From the cell containing the given text, extract its center point as (X, Y) coordinate. 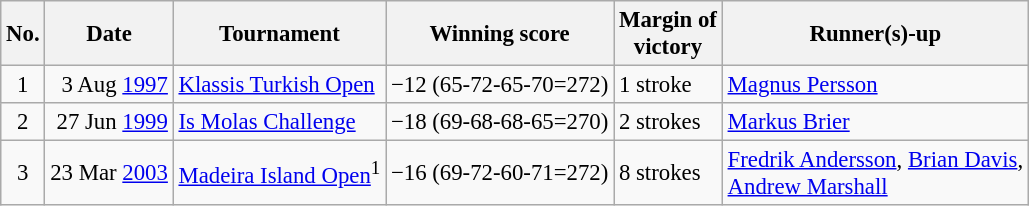
2 (23, 122)
Tournament (279, 34)
Markus Brier (875, 122)
23 Mar 2003 (109, 174)
8 strokes (668, 174)
No. (23, 34)
Fredrik Andersson, Brian Davis, Andrew Marshall (875, 174)
2 strokes (668, 122)
Klassis Turkish Open (279, 85)
Runner(s)-up (875, 34)
27 Jun 1999 (109, 122)
−12 (65-72-65-70=272) (500, 85)
1 (23, 85)
Magnus Persson (875, 85)
−16 (69-72-60-71=272) (500, 174)
Margin ofvictory (668, 34)
Madeira Island Open1 (279, 174)
Date (109, 34)
−18 (69-68-68-65=270) (500, 122)
3 Aug 1997 (109, 85)
Is Molas Challenge (279, 122)
Winning score (500, 34)
1 stroke (668, 85)
3 (23, 174)
